Detect which cell encompasses the target text, then output its [X, Y] center coordinate. 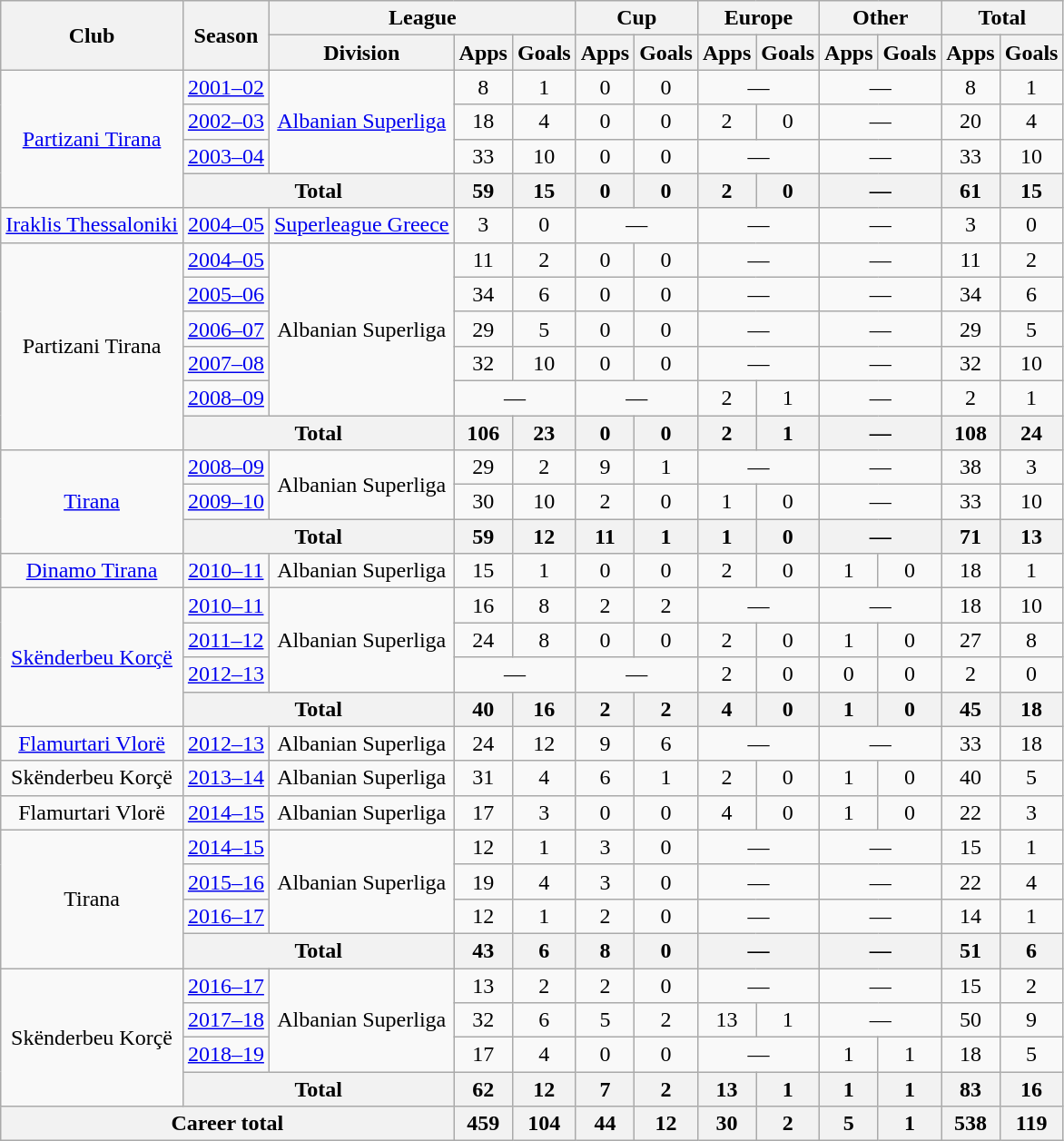
38 [970, 467]
14 [970, 916]
106 [483, 433]
Career total [227, 1124]
7 [605, 1089]
61 [970, 191]
Club [93, 35]
2002–03 [225, 122]
2017–18 [225, 1020]
Dinamo Tirana [93, 571]
51 [970, 950]
50 [970, 1020]
2005–06 [225, 294]
Europe [758, 18]
44 [605, 1124]
538 [970, 1124]
2013–14 [225, 778]
104 [544, 1124]
2009–10 [225, 502]
108 [970, 433]
2015–16 [225, 881]
League [422, 18]
31 [483, 778]
Iraklis Thessaloniki [93, 225]
27 [970, 640]
19 [483, 881]
Superleague Greece [361, 225]
2011–12 [225, 640]
2001–02 [225, 87]
Other [881, 18]
Division [361, 53]
119 [1031, 1124]
62 [483, 1089]
2018–19 [225, 1055]
Season [225, 35]
43 [483, 950]
23 [544, 433]
83 [970, 1089]
20 [970, 122]
71 [970, 536]
2003–04 [225, 156]
45 [970, 709]
Cup [636, 18]
459 [483, 1124]
2007–08 [225, 363]
2006–07 [225, 329]
